Return the (x, y) coordinate for the center point of the cell that contains the specified text.  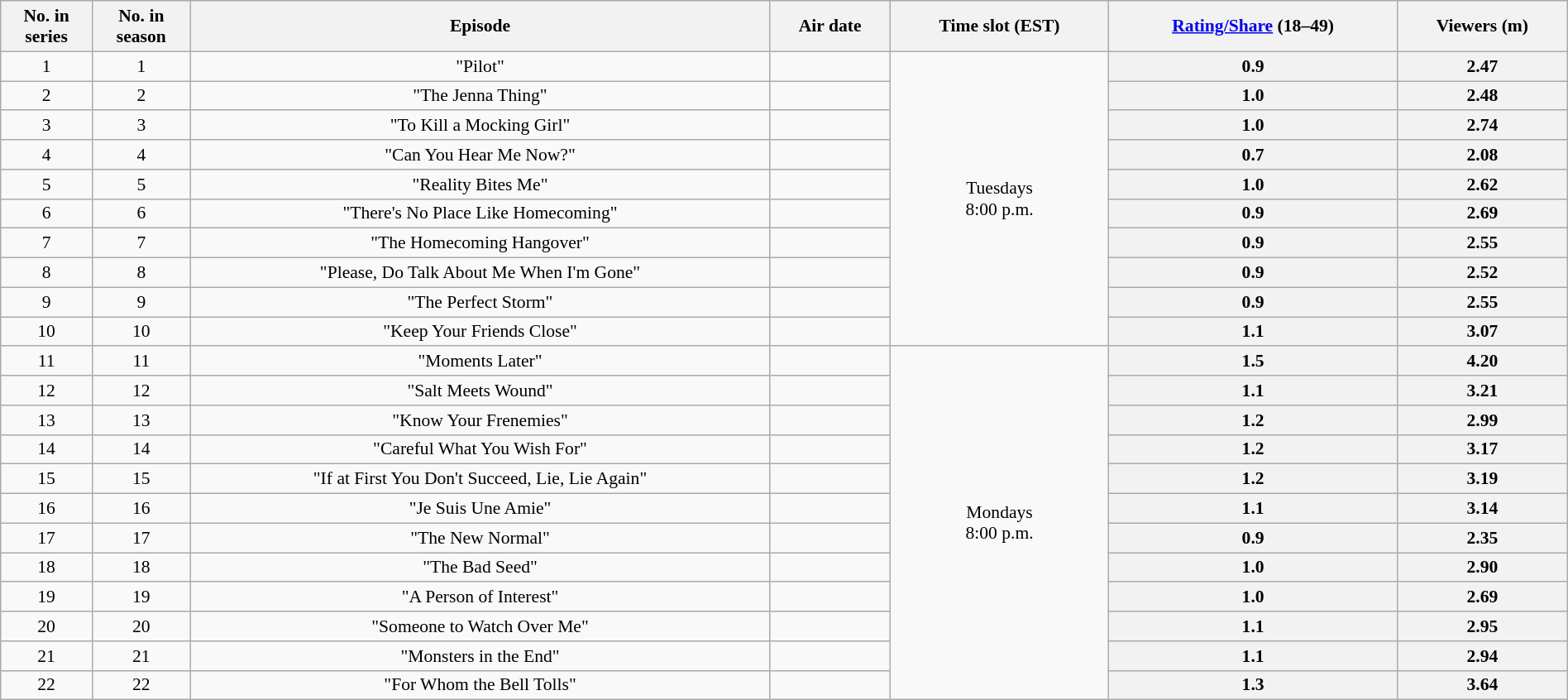
"Monsters in the End" (480, 656)
3.64 (1482, 685)
2.95 (1482, 626)
Time slot (EST) (999, 26)
"Reality Bites Me" (480, 185)
3.19 (1482, 479)
3.07 (1482, 332)
2.48 (1482, 96)
Air date (830, 26)
1.3 (1254, 685)
"The Bad Seed" (480, 568)
"There's No Place Like Homecoming" (480, 213)
"Keep Your Friends Close" (480, 332)
Episode (480, 26)
"Salt Meets Wound" (480, 391)
"The New Normal" (480, 538)
"Pilot" (480, 66)
2.94 (1482, 656)
4.20 (1482, 362)
Tuesdays8:00 p.m. (999, 199)
No. inseries (46, 26)
2.62 (1482, 185)
Rating/Share (18–49) (1254, 26)
"The Perfect Storm" (480, 302)
"A Person of Interest" (480, 597)
2.90 (1482, 568)
"Someone to Watch Over Me" (480, 626)
"Moments Later" (480, 362)
"Please, Do Talk About Me When I'm Gone" (480, 273)
3.21 (1482, 391)
2.52 (1482, 273)
"The Homecoming Hangover" (480, 243)
"The Jenna Thing" (480, 96)
0.7 (1254, 155)
"Can You Hear Me Now?" (480, 155)
"To Kill a Mocking Girl" (480, 126)
2.08 (1482, 155)
"Careful What You Wish For" (480, 449)
2.35 (1482, 538)
"Je Suis Une Amie" (480, 509)
Viewers (m) (1482, 26)
"Know Your Frenemies" (480, 420)
3.17 (1482, 449)
2.99 (1482, 420)
2.74 (1482, 126)
1.5 (1254, 362)
2.47 (1482, 66)
No. inseason (141, 26)
"If at First You Don't Succeed, Lie, Lie Again" (480, 479)
"For Whom the Bell Tolls" (480, 685)
3.14 (1482, 509)
